Locate the cell with the specified text and output its (X, Y) center coordinate. 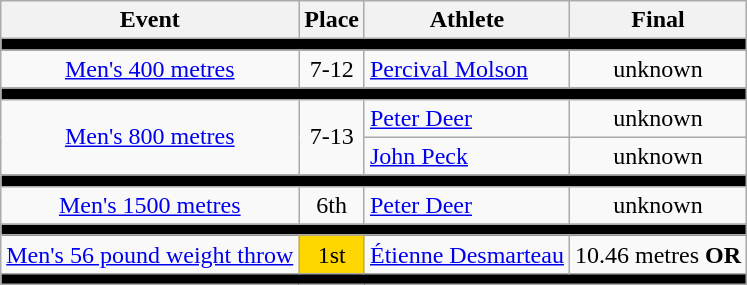
Event (150, 20)
Men's 800 metres (150, 137)
Place (332, 20)
7-13 (332, 137)
Final (658, 20)
1st (332, 254)
Men's 56 pound weight throw (150, 254)
10.46 metres OR (658, 254)
6th (332, 205)
Men's 1500 metres (150, 205)
Athlete (466, 20)
Men's 400 metres (150, 69)
Étienne Desmarteau (466, 254)
Percival Molson (466, 69)
John Peck (466, 156)
7-12 (332, 69)
